Return the [x, y] coordinate for the center point of the cell that contains the specified text.  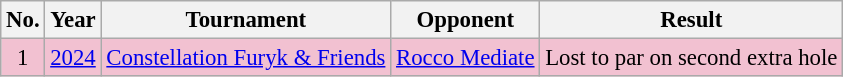
No. [23, 20]
Opponent [466, 20]
Constellation Furyk & Friends [246, 58]
2024 [73, 58]
Result [692, 20]
Tournament [246, 20]
Year [73, 20]
Rocco Mediate [466, 58]
1 [23, 58]
Lost to par on second extra hole [692, 58]
